Extract the (x, y) coordinate from the center of the cell holding the provided text.  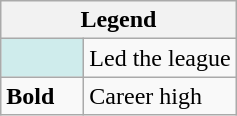
Career high (160, 96)
Legend (118, 20)
Bold (42, 96)
Led the league (160, 58)
